Output the [x, y] coordinate of the center of the cell containing the given text.  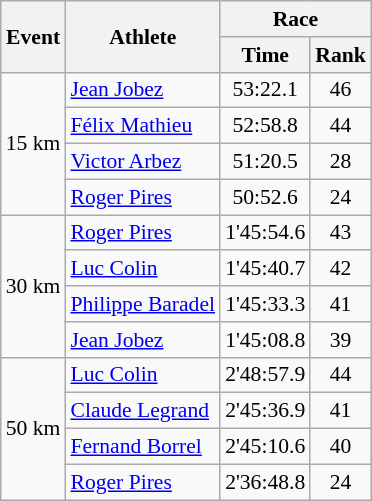
30 km [34, 286]
Time [265, 55]
Philippe Baradel [142, 304]
46 [340, 90]
2'36:48.8 [265, 482]
Fernand Borrel [142, 447]
Claude Legrand [142, 411]
2'48:57.9 [265, 375]
1'45:54.6 [265, 233]
Rank [340, 55]
51:20.5 [265, 162]
15 km [34, 143]
28 [340, 162]
1'45:33.3 [265, 304]
43 [340, 233]
39 [340, 340]
40 [340, 447]
50 km [34, 428]
Race [296, 19]
50:52.6 [265, 197]
Event [34, 36]
Félix Mathieu [142, 126]
52:58.8 [265, 126]
2'45:36.9 [265, 411]
53:22.1 [265, 90]
Victor Arbez [142, 162]
Athlete [142, 36]
1'45:08.8 [265, 340]
1'45:40.7 [265, 269]
2'45:10.6 [265, 447]
42 [340, 269]
